Locate the cell with the specified text and output its [x, y] center coordinate. 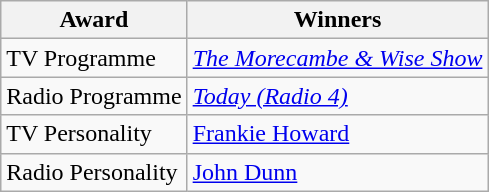
John Dunn [338, 172]
The Morecambe & Wise Show [338, 58]
Winners [338, 20]
TV Programme [94, 58]
Frankie Howard [338, 134]
Today (Radio 4) [338, 96]
Award [94, 20]
TV Personality [94, 134]
Radio Personality [94, 172]
Radio Programme [94, 96]
